Return (X, Y) of the center of cell containing provided text 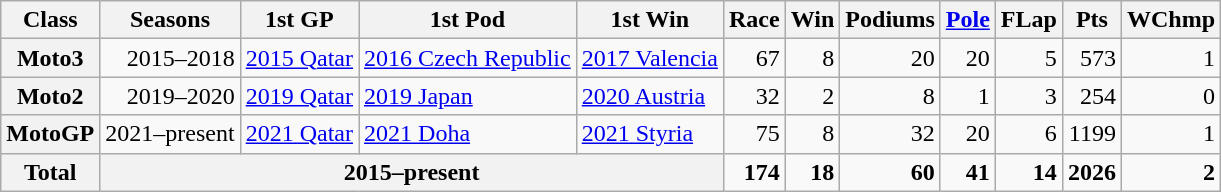
FLap (1028, 20)
2015–present (412, 172)
254 (1092, 96)
1st Pod (468, 20)
2015 Qatar (299, 58)
2015–2018 (170, 58)
Win (812, 20)
WChmp (1170, 20)
1st GP (299, 20)
Race (754, 20)
Pts (1092, 20)
2019 Qatar (299, 96)
2021–present (170, 134)
2016 Czech Republic (468, 58)
2019 Japan (468, 96)
Class (50, 20)
67 (754, 58)
5 (1028, 58)
1st Win (650, 20)
0 (1170, 96)
Seasons (170, 20)
14 (1028, 172)
1199 (1092, 134)
2026 (1092, 172)
174 (754, 172)
573 (1092, 58)
6 (1028, 134)
75 (754, 134)
18 (812, 172)
2021 Qatar (299, 134)
3 (1028, 96)
Moto3 (50, 58)
MotoGP (50, 134)
Podiums (890, 20)
2020 Austria (650, 96)
Pole (968, 20)
2021 Styria (650, 134)
41 (968, 172)
60 (890, 172)
2021 Doha (468, 134)
2019–2020 (170, 96)
Total (50, 172)
2017 Valencia (650, 58)
Moto2 (50, 96)
